Return (x, y) of the center of cell containing provided text 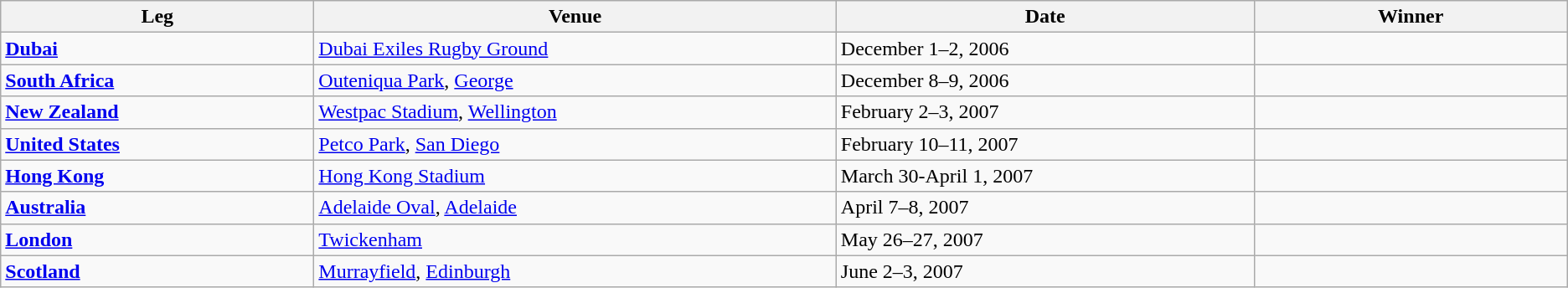
March 30-April 1, 2007 (1045, 176)
Scotland (157, 271)
April 7–8, 2007 (1045, 208)
Twickenham (575, 239)
Petco Park, San Diego (575, 144)
United States (157, 144)
Outeniqua Park, George (575, 80)
Murrayfield, Edinburgh (575, 271)
Westpac Stadium, Wellington (575, 112)
Winner (1411, 17)
South Africa (157, 80)
Hong Kong (157, 176)
London (157, 239)
Leg (157, 17)
Venue (575, 17)
Dubai (157, 49)
May 26–27, 2007 (1045, 239)
New Zealand (157, 112)
Hong Kong Stadium (575, 176)
Adelaide Oval, Adelaide (575, 208)
February 2–3, 2007 (1045, 112)
Dubai Exiles Rugby Ground (575, 49)
December 8–9, 2006 (1045, 80)
Australia (157, 208)
Date (1045, 17)
December 1–2, 2006 (1045, 49)
June 2–3, 2007 (1045, 271)
February 10–11, 2007 (1045, 144)
